Return the [X, Y] coordinate for the center point of the cell that contains the specified text.  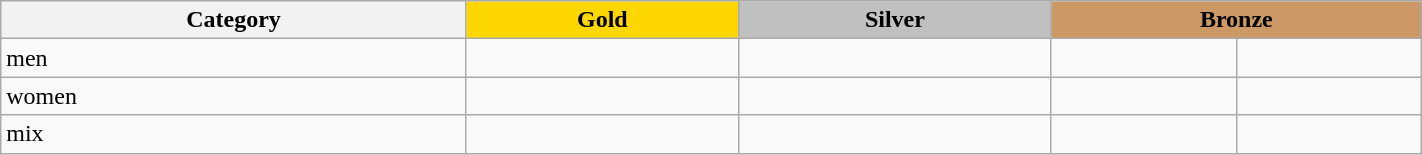
men [234, 58]
Bronze [1236, 20]
women [234, 96]
Category [234, 20]
Silver [894, 20]
mix [234, 134]
Gold [602, 20]
